Identify which cell holds the provided text, then report its [X, Y] central coordinate. 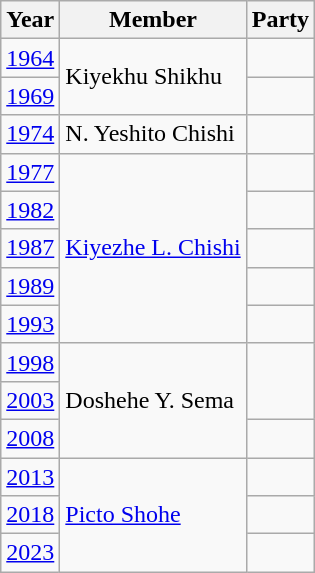
1998 [30, 362]
N. Yeshito Chishi [153, 134]
Party [280, 20]
1977 [30, 172]
1982 [30, 210]
Doshehe Y. Sema [153, 400]
2023 [30, 553]
Kiyekhu Shikhu [153, 77]
Kiyezhe L. Chishi [153, 248]
2003 [30, 400]
Year [30, 20]
Picto Shohe [153, 515]
1993 [30, 324]
2013 [30, 477]
Member [153, 20]
1964 [30, 58]
2008 [30, 438]
1969 [30, 96]
1987 [30, 248]
2018 [30, 515]
1974 [30, 134]
1989 [30, 286]
